Search for the cell housing the specified text and yield its [x, y] center coordinate. 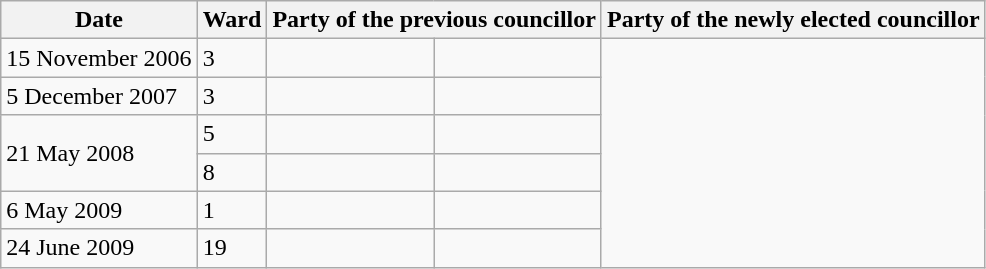
Party of the newly elected councillor [793, 20]
1 [232, 210]
Ward [232, 20]
8 [232, 172]
Date [99, 20]
15 November 2006 [99, 58]
5 [232, 134]
24 June 2009 [99, 248]
5 December 2007 [99, 96]
6 May 2009 [99, 210]
19 [232, 248]
Party of the previous councillor [434, 20]
21 May 2008 [99, 153]
